Return the (x, y) coordinate for the center point of the cell that contains the specified text.  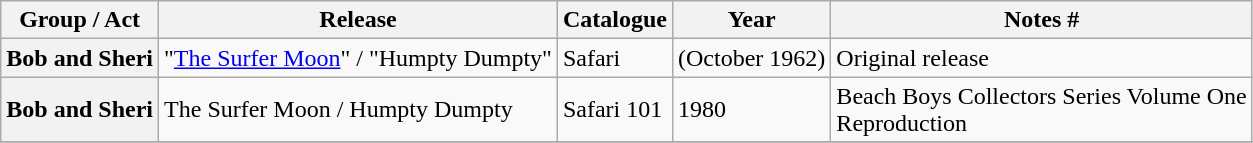
Safari (614, 58)
Original release (1042, 58)
Beach Boys Collectors Series Volume OneReproduction (1042, 110)
1980 (751, 110)
(October 1962) (751, 58)
Year (751, 20)
The Surfer Moon / Humpty Dumpty (358, 110)
Release (358, 20)
"The Surfer Moon" / "Humpty Dumpty" (358, 58)
Group / Act (80, 20)
Safari 101 (614, 110)
Notes # (1042, 20)
Catalogue (614, 20)
